Return (X, Y) of the center of cell containing provided text 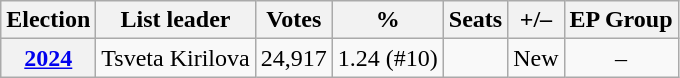
Seats (475, 20)
Tsveta Kirilova (176, 58)
List leader (176, 20)
Election (48, 20)
New (536, 58)
24,917 (294, 58)
% (388, 20)
Votes (294, 20)
2024 (48, 58)
EP Group (621, 20)
+/– (536, 20)
– (621, 58)
1.24 (#10) (388, 58)
